Detect which cell encompasses the target text, then output its (X, Y) center coordinate. 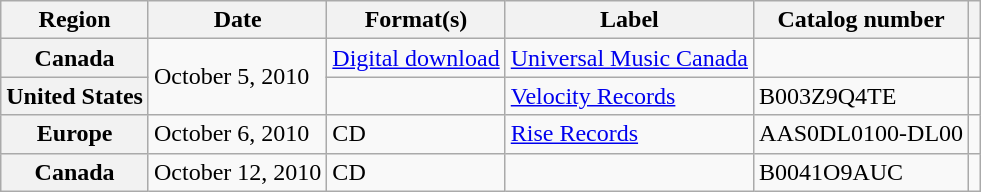
Catalog number (862, 20)
October 6, 2010 (237, 134)
Europe (75, 134)
B003Z9Q4TE (862, 96)
Date (237, 20)
Region (75, 20)
Universal Music Canada (629, 58)
Velocity Records (629, 96)
Digital download (416, 58)
Label (629, 20)
AAS0DL0100-DL00 (862, 134)
B0041O9AUC (862, 172)
United States (75, 96)
Format(s) (416, 20)
Rise Records (629, 134)
October 5, 2010 (237, 77)
October 12, 2010 (237, 172)
